Provide the (X, Y) coordinate of the cell's center where the given text is located.  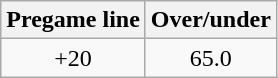
Pregame line (74, 20)
Over/under (210, 20)
+20 (74, 58)
65.0 (210, 58)
